From the cell containing the given text, extract its center point as [X, Y] coordinate. 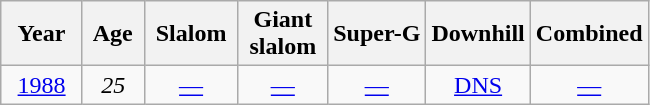
Age [113, 34]
Giant slalom [283, 34]
Slalom [191, 34]
Combined [589, 34]
25 [113, 85]
Super-G [377, 34]
1988 [42, 85]
DNS [478, 85]
Downhill [478, 34]
Year [42, 34]
